Output the (x, y) coordinate of the center of the cell containing the given text.  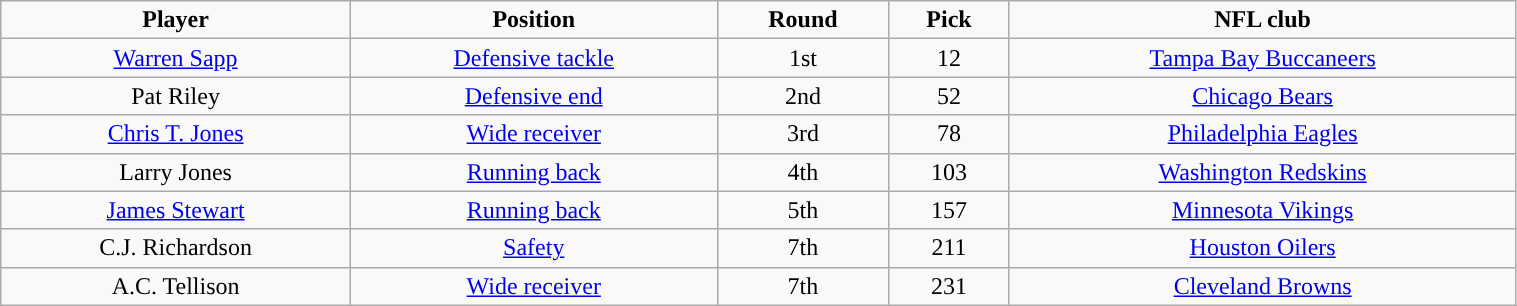
Warren Sapp (176, 58)
Chris T. Jones (176, 134)
Cleveland Browns (1262, 286)
Pick (949, 20)
NFL club (1262, 20)
Pat Riley (176, 96)
Round (803, 20)
C.J. Richardson (176, 248)
78 (949, 134)
5th (803, 210)
James Stewart (176, 210)
Defensive end (534, 96)
3rd (803, 134)
1st (803, 58)
2nd (803, 96)
4th (803, 172)
52 (949, 96)
Minnesota Vikings (1262, 210)
Position (534, 20)
12 (949, 58)
Chicago Bears (1262, 96)
Houston Oilers (1262, 248)
Larry Jones (176, 172)
Player (176, 20)
Safety (534, 248)
157 (949, 210)
Philadelphia Eagles (1262, 134)
231 (949, 286)
Tampa Bay Buccaneers (1262, 58)
A.C. Tellison (176, 286)
103 (949, 172)
211 (949, 248)
Defensive tackle (534, 58)
Washington Redskins (1262, 172)
